Output the (x, y) coordinate of the center of the cell containing the given text.  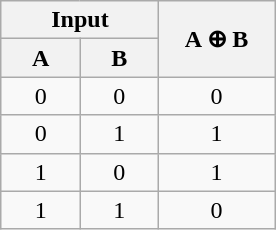
B (120, 58)
A (40, 58)
A ⊕ B (217, 39)
Input (80, 20)
